From the cell containing the given text, extract its center point as [x, y] coordinate. 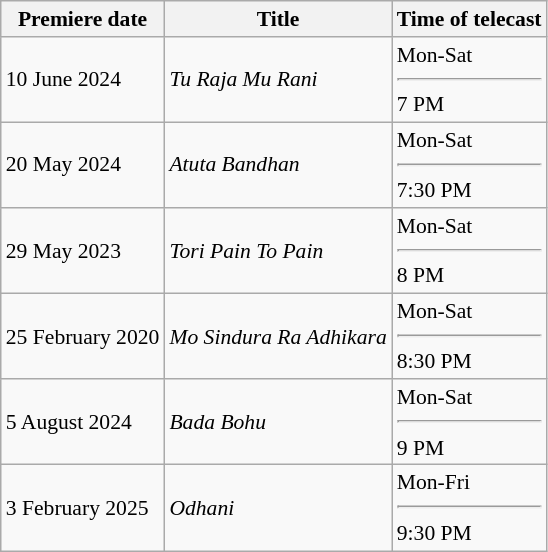
Bada Bohu [278, 423]
Mon-Sat8:30 PM [470, 337]
Mon-Fri9:30 PM [470, 508]
Atuta Bandhan [278, 165]
Odhani [278, 508]
Title [278, 19]
25 February 2020 [83, 337]
Mon-Sat7:30 PM [470, 165]
Mon-Sat8 PM [470, 251]
Mon-Sat7 PM [470, 80]
Tori Pain To Pain [278, 251]
Mo Sindura Ra Adhikara [278, 337]
20 May 2024 [83, 165]
Mon-Sat9 PM [470, 423]
3 February 2025 [83, 508]
Premiere date [83, 19]
Tu Raja Mu Rani [278, 80]
5 August 2024 [83, 423]
Time of telecast [470, 19]
29 May 2023 [83, 251]
10 June 2024 [83, 80]
